From the cell containing the given text, extract its center point as [x, y] coordinate. 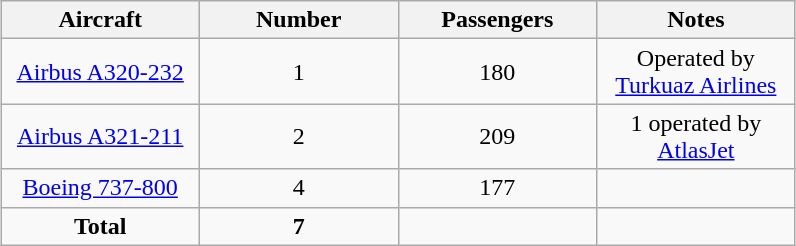
Passengers [498, 20]
Operated by Turkuaz Airlines [696, 72]
1 [298, 72]
Boeing 737-800 [100, 188]
Airbus A321-211 [100, 136]
Total [100, 226]
7 [298, 226]
4 [298, 188]
Notes [696, 20]
2 [298, 136]
180 [498, 72]
209 [498, 136]
Airbus A320-232 [100, 72]
177 [498, 188]
Aircraft [100, 20]
1 operated by AtlasJet [696, 136]
Number [298, 20]
